Capture the cell that displays the provided text and extract its [X, Y] central coordinate. 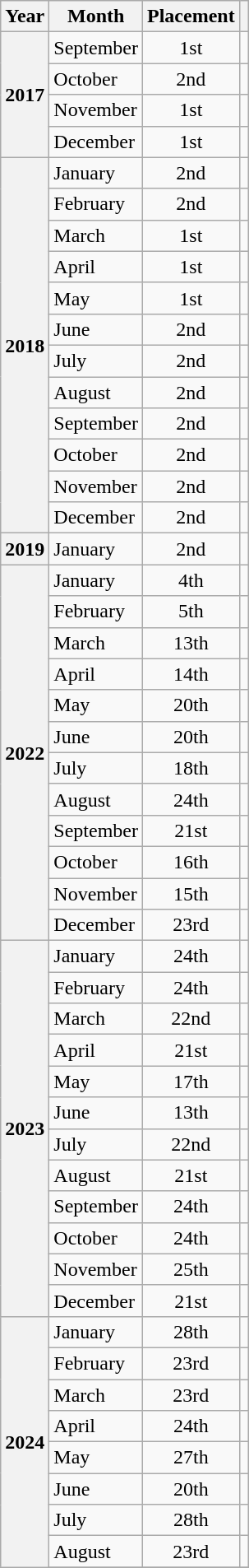
2022 [25, 752]
2018 [25, 346]
2024 [25, 1441]
17th [191, 1082]
2023 [25, 1129]
Month [96, 16]
27th [191, 1458]
2017 [25, 95]
16th [191, 862]
Year [25, 16]
14th [191, 674]
2019 [25, 549]
15th [191, 893]
Placement [191, 16]
25th [191, 1269]
18th [191, 768]
5th [191, 612]
4th [191, 580]
